Detect which cell encompasses the target text, then output its [x, y] center coordinate. 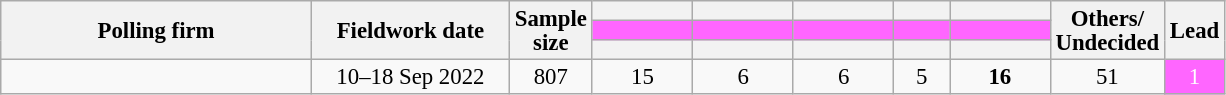
15 [642, 78]
5 [922, 78]
Others/Undecided [1107, 30]
Sample size [550, 30]
10–18 Sep 2022 [410, 78]
807 [550, 78]
Polling firm [156, 30]
Lead [1195, 30]
Fieldwork date [410, 30]
1 [1195, 78]
16 [1000, 78]
51 [1107, 78]
